Return [X, Y] of the center of cell containing provided text 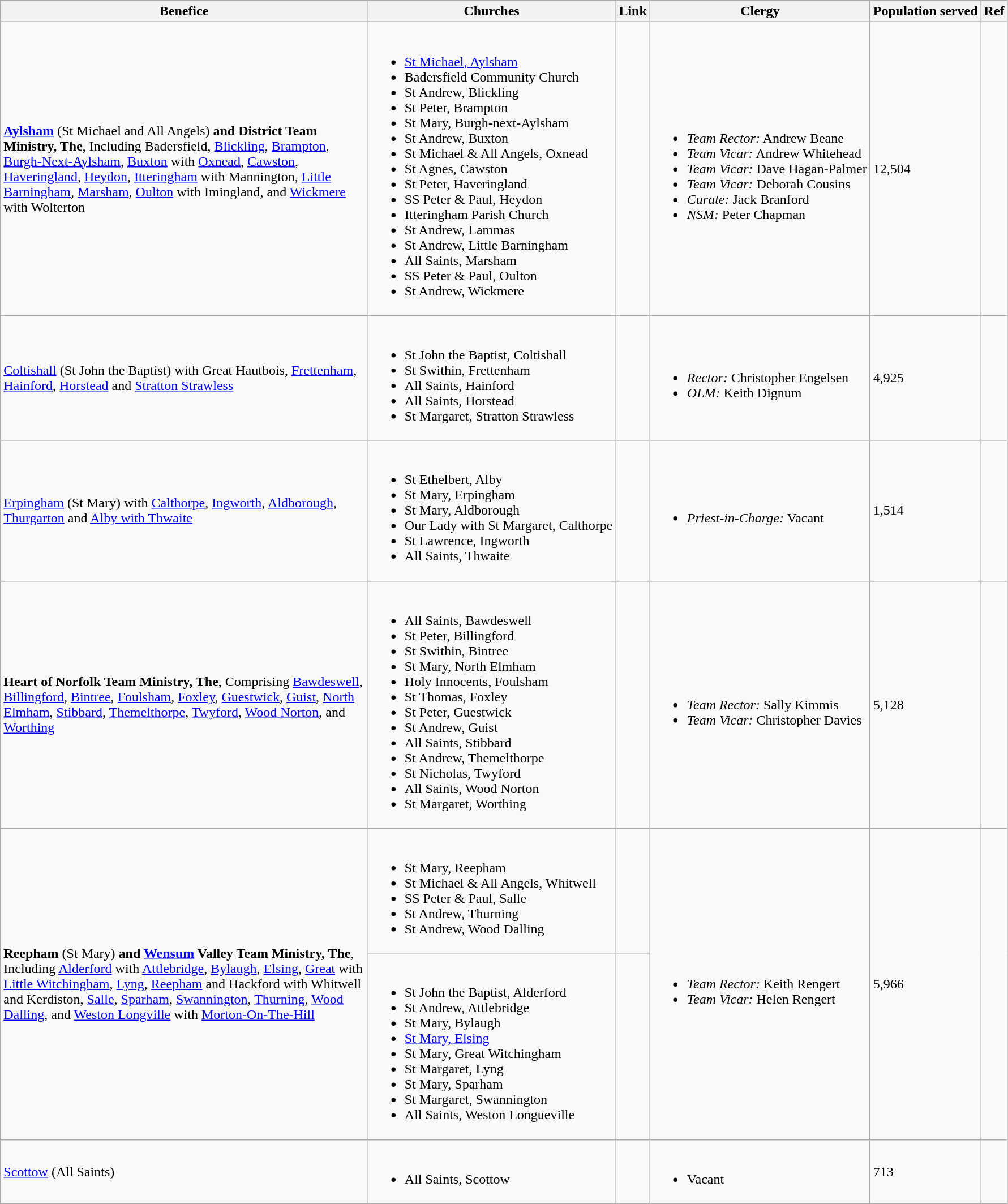
Population served [925, 11]
1,514 [925, 511]
St John the Baptist, ColtishallSt Swithin, FrettenhamAll Saints, HainfordAll Saints, HorsteadSt Margaret, Stratton Strawless [491, 378]
St Ethelbert, AlbySt Mary, ErpinghamSt Mary, AldboroughOur Lady with St Margaret, CalthorpeSt Lawrence, IngworthAll Saints, Thwaite [491, 511]
5,966 [925, 984]
Benefice [185, 11]
Team Rector: Andrew BeaneTeam Vicar: Andrew WhiteheadTeam Vicar: Dave Hagan-PalmerTeam Vicar: Deborah CousinsCurate: Jack BranfordNSM: Peter Chapman [760, 169]
St Mary, ReephamSt Michael & All Angels, WhitwellSS Peter & Paul, SalleSt Andrew, ThurningSt Andrew, Wood Dalling [491, 891]
Erpingham (St Mary) with Calthorpe, Ingworth, Aldborough, Thurgarton and Alby with Thwaite [185, 511]
Clergy [760, 11]
5,128 [925, 704]
Churches [491, 11]
Coltishall (St John the Baptist) with Great Hautbois, Frettenham, Hainford, Horstead and Stratton Strawless [185, 378]
Ref [994, 11]
All Saints, Scottow [491, 1172]
12,504 [925, 169]
Scottow (All Saints) [185, 1172]
Priest-in-Charge: Vacant [760, 511]
Vacant [760, 1172]
713 [925, 1172]
Link [633, 11]
4,925 [925, 378]
Rector: Christopher EngelsenOLM: Keith Dignum [760, 378]
Team Rector: Keith RengertTeam Vicar: Helen Rengert [760, 984]
Team Rector: Sally KimmisTeam Vicar: Christopher Davies [760, 704]
